Scan for the cell matching the given text and deliver its (x, y) coordinate at center. 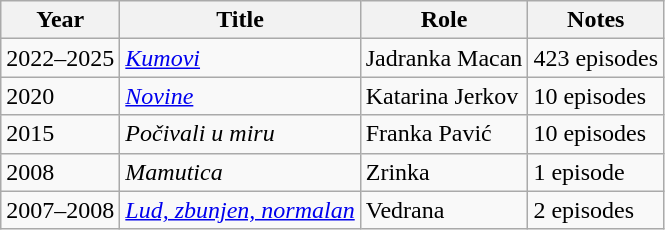
Vedrana (444, 210)
2 episodes (596, 210)
1 episode (596, 172)
Franka Pavić (444, 134)
Katarina Jerkov (444, 96)
Novine (240, 96)
Mamutica (240, 172)
Jadranka Macan (444, 58)
Lud, zbunjen, normalan (240, 210)
Year (60, 20)
Role (444, 20)
2007–2008 (60, 210)
423 episodes (596, 58)
2022–2025 (60, 58)
2015 (60, 134)
Kumovi (240, 58)
2020 (60, 96)
Title (240, 20)
Zrinka (444, 172)
Notes (596, 20)
2008 (60, 172)
Počivali u miru (240, 134)
